Detect which cell encompasses the target text, then output its [X, Y] center coordinate. 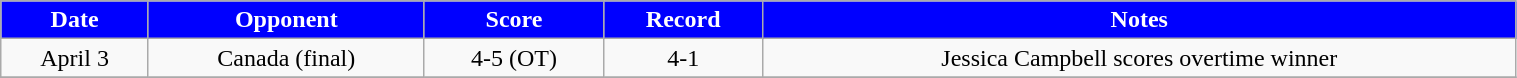
4-1 [684, 58]
Notes [1140, 20]
Canada (final) [286, 58]
4-5 (OT) [514, 58]
Opponent [286, 20]
Score [514, 20]
April 3 [75, 58]
Record [684, 20]
Date [75, 20]
Jessica Campbell scores overtime winner [1140, 58]
